Capture the cell that displays the provided text and extract its [x, y] central coordinate. 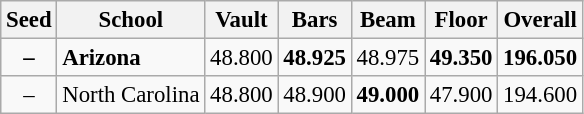
School [131, 20]
196.050 [540, 58]
Vault [242, 20]
Floor [462, 20]
48.925 [314, 58]
Beam [388, 20]
Seed [29, 20]
Bars [314, 20]
194.600 [540, 95]
Overall [540, 20]
48.900 [314, 95]
49.000 [388, 95]
47.900 [462, 95]
48.975 [388, 58]
49.350 [462, 58]
Arizona [131, 58]
North Carolina [131, 95]
